Search for the cell housing the specified text and yield its [X, Y] center coordinate. 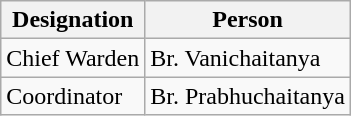
Person [248, 20]
Chief Warden [73, 58]
Br. Prabhuchaitanya [248, 96]
Designation [73, 20]
Coordinator [73, 96]
Br. Vanichaitanya [248, 58]
